Return (x, y) of the center of cell containing provided text 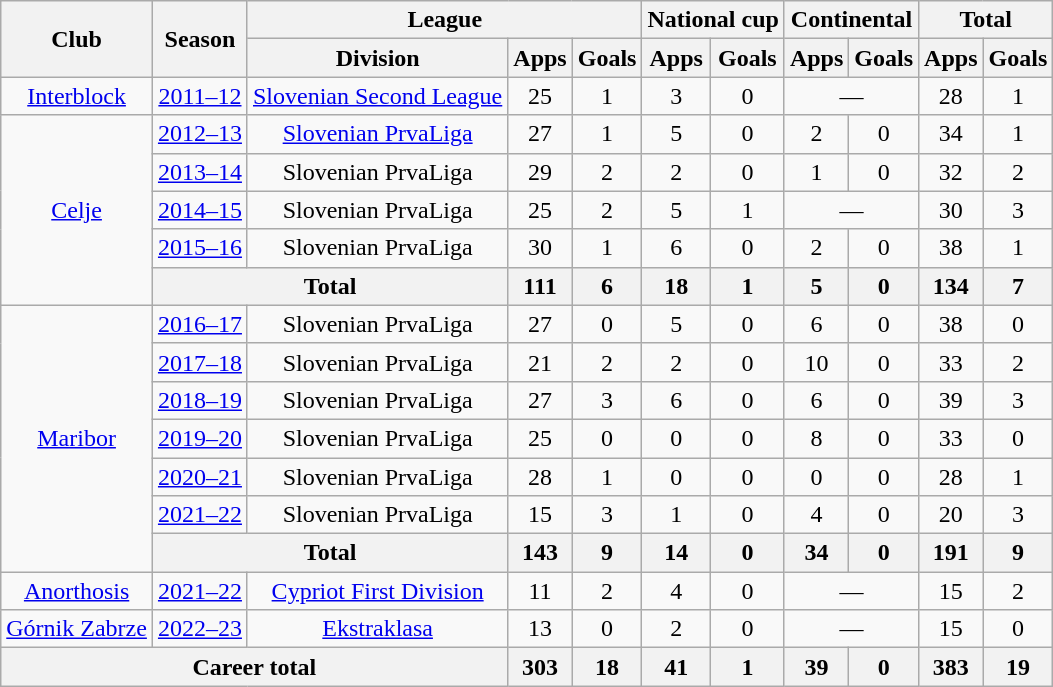
Górnik Zabrze (77, 629)
Ekstraklasa (377, 629)
2012–13 (200, 134)
7 (1018, 286)
20 (951, 515)
Maribor (77, 438)
Continental (851, 20)
2022–23 (200, 629)
8 (816, 438)
14 (676, 553)
19 (1018, 667)
League (444, 20)
32 (951, 172)
2014–15 (200, 210)
134 (951, 286)
303 (540, 667)
21 (540, 362)
2019–20 (200, 438)
Career total (254, 667)
2016–17 (200, 324)
2020–21 (200, 477)
2017–18 (200, 362)
2018–19 (200, 400)
Anorthosis (77, 591)
Club (77, 39)
National cup (713, 20)
Interblock (77, 96)
383 (951, 667)
Season (200, 39)
11 (540, 591)
2015–16 (200, 248)
2011–12 (200, 96)
111 (540, 286)
13 (540, 629)
2013–14 (200, 172)
Cypriot First Division (377, 591)
41 (676, 667)
143 (540, 553)
10 (816, 362)
Slovenian Second League (377, 96)
29 (540, 172)
Celje (77, 210)
191 (951, 553)
Division (377, 58)
